Provide the [x, y] coordinate of the cell's center where the given text is located.  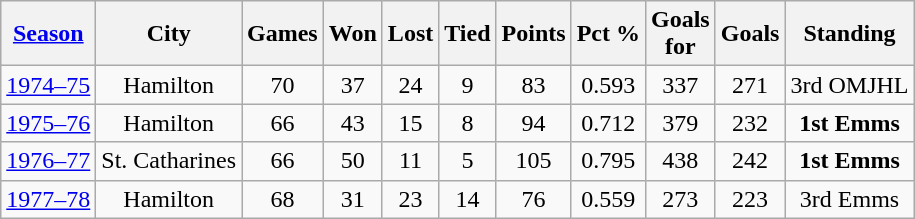
1976–77 [48, 161]
37 [352, 85]
Games [283, 34]
68 [283, 199]
23 [410, 199]
379 [680, 123]
0.593 [608, 85]
1974–75 [48, 85]
50 [352, 161]
337 [680, 85]
9 [468, 85]
Pct % [608, 34]
105 [534, 161]
0.559 [608, 199]
Won [352, 34]
Season [48, 34]
Lost [410, 34]
438 [680, 161]
Goals [750, 34]
Goalsfor [680, 34]
Points [534, 34]
8 [468, 123]
83 [534, 85]
1977–78 [48, 199]
271 [750, 85]
94 [534, 123]
273 [680, 199]
0.712 [608, 123]
St. Catharines [169, 161]
City [169, 34]
14 [468, 199]
70 [283, 85]
15 [410, 123]
Standing [850, 34]
11 [410, 161]
5 [468, 161]
3rd OMJHL [850, 85]
0.795 [608, 161]
242 [750, 161]
Tied [468, 34]
43 [352, 123]
1975–76 [48, 123]
223 [750, 199]
31 [352, 199]
3rd Emms [850, 199]
24 [410, 85]
76 [534, 199]
232 [750, 123]
